Output the [X, Y] coordinate of the center of the cell containing the given text.  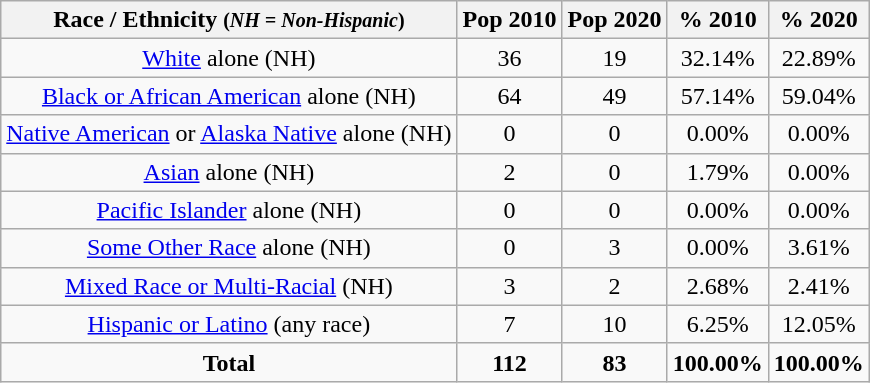
Hispanic or Latino (any race) [229, 324]
3.61% [818, 248]
Pop 2020 [614, 20]
% 2020 [818, 20]
% 2010 [718, 20]
Mixed Race or Multi-Racial (NH) [229, 286]
36 [510, 58]
64 [510, 96]
Race / Ethnicity (NH = Non-Hispanic) [229, 20]
112 [510, 362]
Pop 2010 [510, 20]
83 [614, 362]
Total [229, 362]
Pacific Islander alone (NH) [229, 210]
Native American or Alaska Native alone (NH) [229, 134]
7 [510, 324]
6.25% [718, 324]
2.41% [818, 286]
Some Other Race alone (NH) [229, 248]
19 [614, 58]
22.89% [818, 58]
10 [614, 324]
57.14% [718, 96]
49 [614, 96]
12.05% [818, 324]
1.79% [718, 172]
32.14% [718, 58]
Asian alone (NH) [229, 172]
White alone (NH) [229, 58]
59.04% [818, 96]
Black or African American alone (NH) [229, 96]
2.68% [718, 286]
